Return the [X, Y] coordinate for the center point of the cell that contains the specified text.  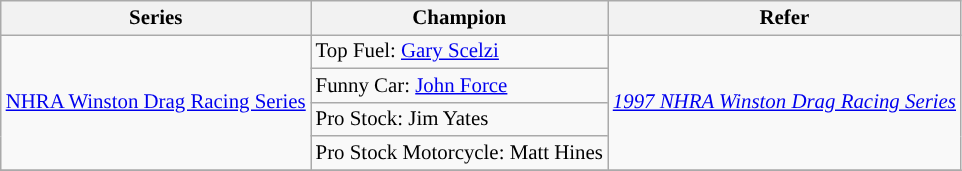
Top Fuel: Gary Scelzi [460, 51]
Refer [784, 18]
NHRA Winston Drag Racing Series [156, 102]
Funny Car: John Force [460, 85]
Champion [460, 18]
Pro Stock Motorcycle: Matt Hines [460, 153]
Pro Stock: Jim Yates [460, 119]
Series [156, 18]
1997 NHRA Winston Drag Racing Series [784, 102]
